Search for the cell housing the specified text and yield its [X, Y] center coordinate. 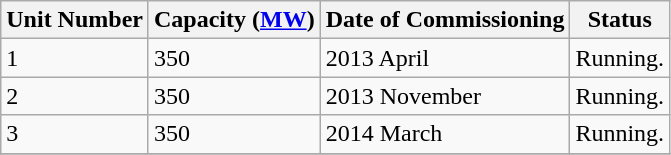
3 [75, 134]
Capacity (MW) [234, 20]
2014 March [445, 134]
2013 November [445, 96]
2 [75, 96]
Date of Commissioning [445, 20]
Status [620, 20]
1 [75, 58]
2013 April [445, 58]
Unit Number [75, 20]
